Return the (x, y) coordinate for the center point of the cell that contains the specified text.  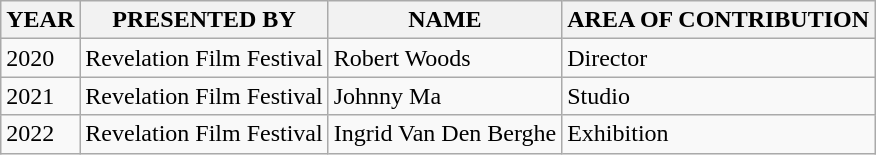
Johnny Ma (444, 96)
PRESENTED BY (204, 20)
NAME (444, 20)
YEAR (40, 20)
Director (718, 58)
AREA OF CONTRIBUTION (718, 20)
Studio (718, 96)
2021 (40, 96)
Ingrid Van Den Berghe (444, 134)
2020 (40, 58)
2022 (40, 134)
Robert Woods (444, 58)
Exhibition (718, 134)
